Provide the [X, Y] coordinate of the cell's center where the given text is located.  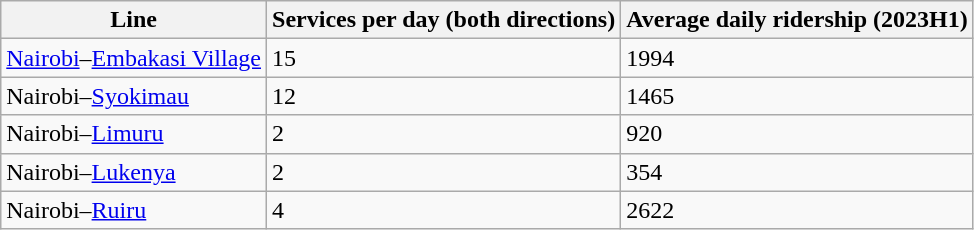
920 [798, 134]
Nairobi–Limuru [134, 134]
4 [444, 210]
354 [798, 172]
Line [134, 20]
Nairobi–Lukenya [134, 172]
Average daily ridership (2023H1) [798, 20]
2622 [798, 210]
1994 [798, 58]
Nairobi–Ruiru [134, 210]
Services per day (both directions) [444, 20]
Nairobi–Syokimau [134, 96]
1465 [798, 96]
12 [444, 96]
15 [444, 58]
Nairobi–Embakasi Village [134, 58]
